Return (X, Y) of the center of cell containing provided text 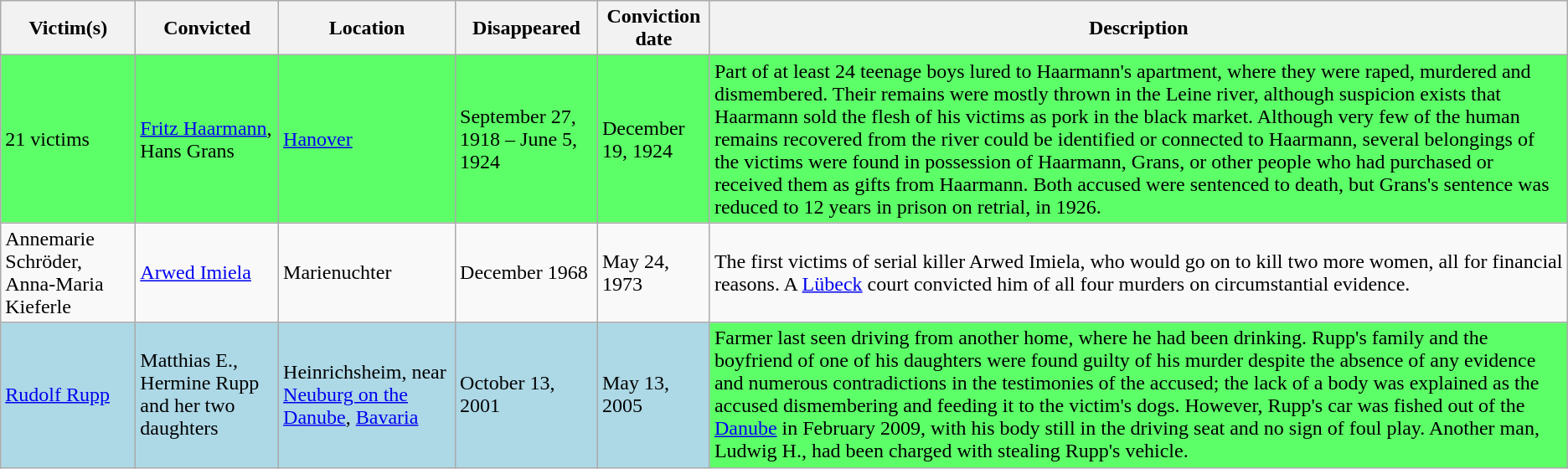
Location (367, 28)
Conviction date (653, 28)
September 27, 1918 – June 5, 1924 (527, 139)
Convicted (208, 28)
21 victims (69, 139)
Marienuchter (367, 273)
October 13, 2001 (527, 395)
Victim(s) (69, 28)
May 13, 2005 (653, 395)
Fritz Haarmann, Hans Grans (208, 139)
Heinrichsheim, near Neuburg on the Danube, Bavaria (367, 395)
Annemarie Schröder, Anna-Maria Kieferle (69, 273)
Disappeared (527, 28)
Hanover (367, 139)
December 19, 1924 (653, 139)
Rudolf Rupp (69, 395)
May 24, 1973 (653, 273)
December 1968 (527, 273)
Description (1138, 28)
Arwed Imiela (208, 273)
Matthias E., Hermine Rupp and her two daughters (208, 395)
